Detect which cell encompasses the target text, then output its (X, Y) center coordinate. 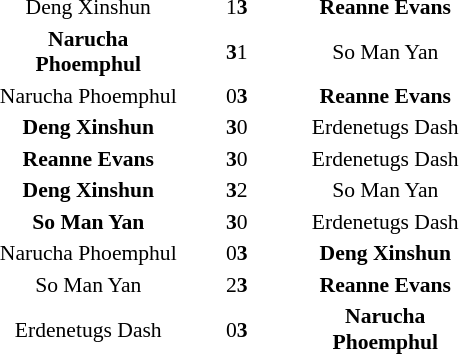
32 (236, 190)
31 (236, 51)
23 (236, 284)
